Provide the (x, y) coordinate of the cell's center where the given text is located.  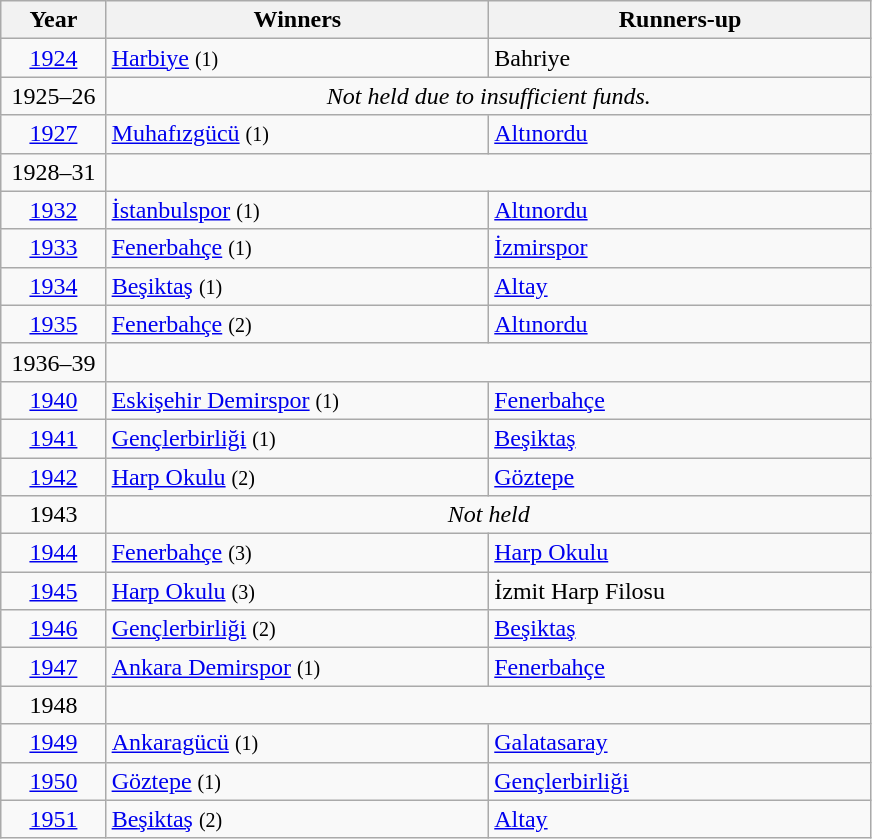
1935 (54, 324)
1934 (54, 286)
1925–26 (54, 96)
Not held (488, 515)
1950 (54, 781)
Harp Okulu (3) (298, 591)
Muhafızgücü (1) (298, 134)
1947 (54, 667)
1944 (54, 553)
Bahriye (680, 58)
Beşiktaş (2) (298, 819)
Fenerbahçe (1) (298, 248)
1945 (54, 591)
1924 (54, 58)
Gençlerbirliği (2) (298, 629)
Göztepe (680, 477)
Gençlerbirliği (680, 781)
Beşiktaş (1) (298, 286)
1942 (54, 477)
1941 (54, 438)
İzmit Harp Filosu (680, 591)
Not held due to insufficient funds. (488, 96)
Ankaragücü (1) (298, 743)
1946 (54, 629)
Year (54, 20)
1951 (54, 819)
Fenerbahçe (2) (298, 324)
İstanbulspor (1) (298, 210)
Harp Okulu (680, 553)
Harp Okulu (2) (298, 477)
Winners (298, 20)
1948 (54, 705)
Fenerbahçe (3) (298, 553)
İzmirspor (680, 248)
1928–31 (54, 172)
1940 (54, 400)
Gençlerbirliği (1) (298, 438)
1943 (54, 515)
Galatasaray (680, 743)
Ankara Demirspor (1) (298, 667)
1932 (54, 210)
1927 (54, 134)
Eskişehir Demirspor (1) (298, 400)
1933 (54, 248)
Runners-up (680, 20)
1949 (54, 743)
Göztepe (1) (298, 781)
Harbiye (1) (298, 58)
1936–39 (54, 362)
